From the cell containing the given text, extract its center point as [x, y] coordinate. 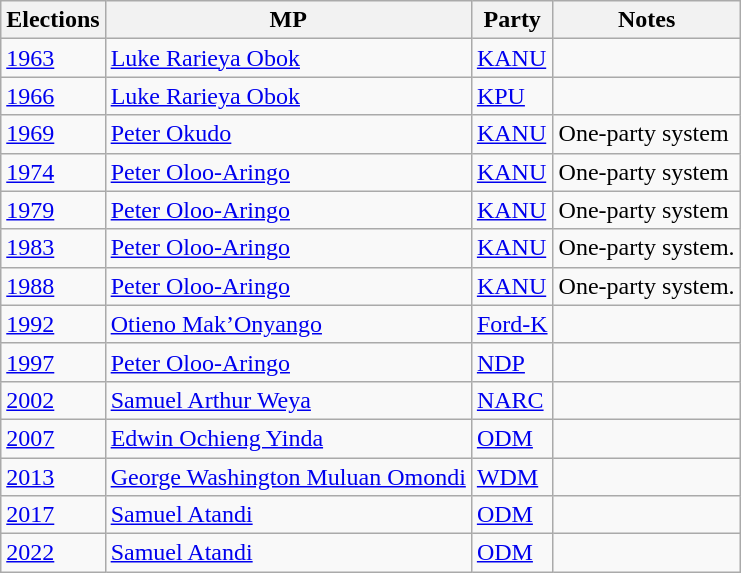
1988 [53, 286]
NARC [512, 400]
Notes [646, 20]
2013 [53, 477]
MP [288, 20]
2007 [53, 438]
WDM [512, 477]
2002 [53, 400]
Party [512, 20]
2017 [53, 515]
Otieno Mak’Onyango [288, 324]
1997 [53, 362]
1974 [53, 172]
1979 [53, 210]
1969 [53, 134]
Edwin Ochieng Yinda [288, 438]
Ford-K [512, 324]
1992 [53, 324]
2022 [53, 553]
1983 [53, 248]
Peter Okudo [288, 134]
1966 [53, 96]
1963 [53, 58]
George Washington Muluan Omondi [288, 477]
Elections [53, 20]
NDP [512, 362]
KPU [512, 96]
Samuel Arthur Weya [288, 400]
